Determine the [x, y] coordinate at the center of the cell enclosing the given text.  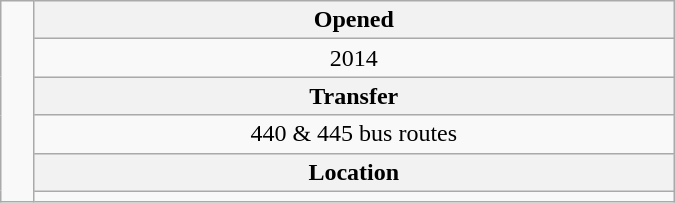
2014 [354, 58]
Transfer [354, 96]
Opened [354, 20]
440 & 445 bus routes [354, 134]
Location [354, 172]
